Search for the cell housing the specified text and yield its [X, Y] center coordinate. 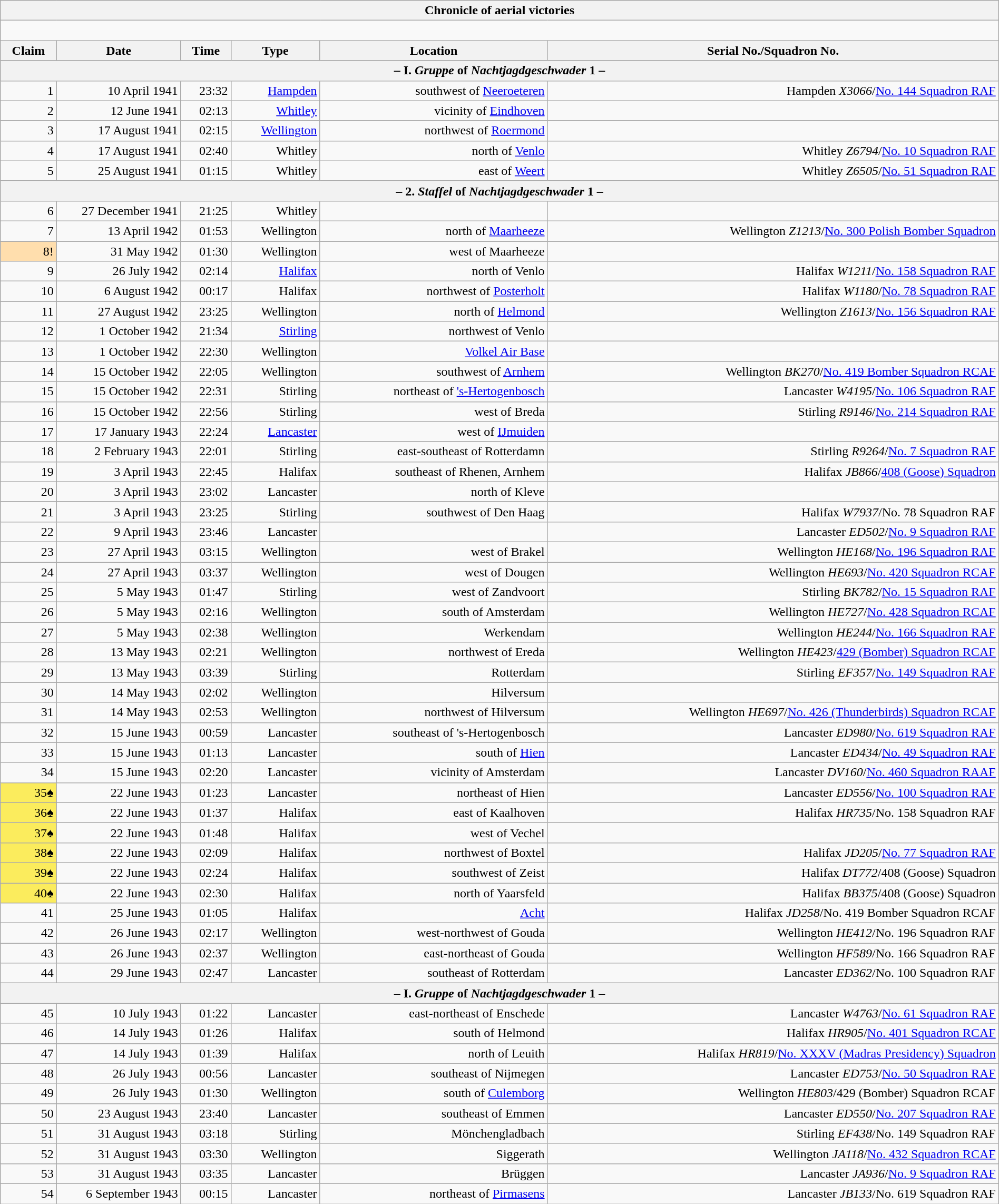
southwest of Den Haag [434, 512]
3 [28, 131]
24 [28, 572]
east of Kaalhoven [434, 813]
25 [28, 592]
21:34 [205, 331]
Wellington BK270/No. 419 Bomber Squadron RCAF [773, 371]
Wellington Z1613/No. 156 Squadron RAF [773, 311]
Halifax JD205/No. 77 Squadron RAF [773, 853]
02:37 [205, 953]
Whitley Z6794/No. 10 Squadron RAF [773, 151]
Date [119, 51]
northeast of Pirmasens [434, 1193]
Wellington HE693/No. 420 Squadron RCAF [773, 572]
03:15 [205, 552]
03:39 [205, 672]
02:02 [205, 692]
west of IJmuiden [434, 432]
Wellington HE423/429 (Bomber) Squadron RCAF [773, 652]
27 August 1942 [119, 311]
Lancaster ED753/No. 50 Squadron RAF [773, 1073]
2 [28, 111]
Wellington HE168/No. 196 Squadron RAF [773, 552]
north of Yaarsfeld [434, 893]
50 [28, 1113]
Lancaster JA936/No. 9 Squadron RAF [773, 1173]
northwest of Venlo [434, 331]
01:15 [205, 171]
Time [205, 51]
14 [28, 371]
23:46 [205, 532]
02:47 [205, 973]
Hilversum [434, 692]
2 February 1943 [119, 452]
Stirling R9264/No. 7 Squadron RAF [773, 452]
47 [28, 1053]
Type [275, 51]
Lancaster ED502/No. 9 Squadron RAF [773, 532]
7 [28, 231]
Lancaster ED550/No. 207 Squadron RAF [773, 1113]
southwest of Neeroeteren [434, 91]
28 [28, 652]
02:13 [205, 111]
Lancaster DV160/No. 460 Squadron RAAF [773, 772]
02:40 [205, 151]
Claim [28, 51]
Lancaster JB133/No. 619 Squadron RAF [773, 1193]
52 [28, 1153]
west of Dougen [434, 572]
01:05 [205, 913]
1 [28, 91]
southeast of Nijmegen [434, 1073]
Wellington HE727/No. 428 Squadron RCAF [773, 612]
Halifax JB866/408 (Goose) Squadron [773, 472]
northwest of Boxtel [434, 853]
00:59 [205, 732]
Mönchengladbach [434, 1133]
Serial No./Squadron No. [773, 51]
northeast of Hien [434, 792]
22:05 [205, 371]
03:30 [205, 1153]
00:15 [205, 1193]
02:30 [205, 893]
west of Zandvoort [434, 592]
02:16 [205, 612]
northeast of 's-Hertogenbosch [434, 391]
5 [28, 171]
39♠ [28, 873]
43 [28, 953]
Wellington HE697/No. 426 (Thunderbirds) Squadron RCAF [773, 712]
Acht [434, 913]
west of Brakel [434, 552]
40♠ [28, 893]
33 [28, 752]
Halifax HR905/No. 401 Squadron RCAF [773, 1033]
02:38 [205, 632]
22:01 [205, 452]
02:20 [205, 772]
13 [28, 351]
22:45 [205, 472]
Stirling EF357/No. 149 Squadron RAF [773, 672]
01:53 [205, 231]
Lancaster W4195/No. 106 Squadron RAF [773, 391]
east-northeast of Gouda [434, 953]
20 [28, 492]
02:15 [205, 131]
29 [28, 672]
Wellington HE244/No. 166 Squadron RAF [773, 632]
southeast of 's-Hertogenbosch [434, 732]
– 2. Staffel of Nachtjagdgeschwader 1 – [500, 191]
north of Leuith [434, 1053]
northwest of Posterholt [434, 291]
southeast of Rhenen, Arnhem [434, 472]
9 [28, 271]
15 [28, 391]
21 [28, 512]
southwest of Arnhem [434, 371]
Halifax HR735/No. 158 Squadron RAF [773, 813]
Halifax JD258/No. 419 Bomber Squadron RCAF [773, 913]
51 [28, 1133]
6 August 1942 [119, 291]
6 [28, 211]
west-northwest of Gouda [434, 933]
north of Kleve [434, 492]
01:22 [205, 1013]
44 [28, 973]
north of Helmond [434, 311]
01:13 [205, 752]
29 June 1943 [119, 973]
37♠ [28, 833]
22:56 [205, 412]
north of Maarheeze [434, 231]
Halifax W1211/No. 158 Squadron RAF [773, 271]
Location [434, 51]
4 [28, 151]
Stirling EF438/No. 149 Squadron RAF [773, 1133]
31 [28, 712]
Wellington HE803/429 (Bomber) Squadron RCAF [773, 1093]
49 [28, 1093]
30 [28, 692]
23 [28, 552]
02:09 [205, 853]
11 [28, 311]
10 July 1943 [119, 1013]
10 [28, 291]
38♠ [28, 853]
Wellington Z1213/No. 300 Polish Bomber Squadron [773, 231]
southeast of Rotterdam [434, 973]
45 [28, 1013]
Brüggen [434, 1173]
Rotterdam [434, 672]
48 [28, 1073]
Lancaster ED980/No. 619 Squadron RAF [773, 732]
23 August 1943 [119, 1113]
26 [28, 612]
26 July 1942 [119, 271]
southwest of Zeist [434, 873]
Volkel Air Base [434, 351]
west of Vechel [434, 833]
42 [28, 933]
22:31 [205, 391]
Lancaster ED556/No. 100 Squadron RAF [773, 792]
vicinity of Eindhoven [434, 111]
8! [28, 251]
northwest of Hilversum [434, 712]
25 June 1943 [119, 913]
Halifax W7937/No. 78 Squadron RAF [773, 512]
01:23 [205, 792]
02:53 [205, 712]
Wellington HF589/No. 166 Squadron RAF [773, 953]
Stirling BK782/No. 15 Squadron RAF [773, 592]
Hampden [275, 91]
03:18 [205, 1133]
east-northeast of Enschede [434, 1013]
23:02 [205, 492]
01:39 [205, 1053]
34 [28, 772]
02:14 [205, 271]
00:17 [205, 291]
east of Weert [434, 171]
vicinity of Amsterdam [434, 772]
west of Breda [434, 412]
03:35 [205, 1173]
22:30 [205, 351]
south of Hien [434, 752]
Stirling R9146/No. 214 Squadron RAF [773, 412]
19 [28, 472]
south of Culemborg [434, 1093]
01:26 [205, 1033]
9 April 1943 [119, 532]
12 June 1941 [119, 111]
south of Amsterdam [434, 612]
01:37 [205, 813]
13 April 1942 [119, 231]
6 September 1943 [119, 1193]
36♠ [28, 813]
Halifax BB375/408 (Goose) Squadron [773, 893]
41 [28, 913]
27 December 1941 [119, 211]
31 May 1942 [119, 251]
27 [28, 632]
Halifax HR819/No. XXXV (Madras Presidency) Squadron [773, 1053]
Wellington JA118/No. 432 Squadron RCAF [773, 1153]
12 [28, 331]
Wellington HE412/No. 196 Squadron RAF [773, 933]
16 [28, 412]
west of Maarheeze [434, 251]
32 [28, 732]
01:47 [205, 592]
53 [28, 1173]
23:32 [205, 91]
18 [28, 452]
Lancaster ED362/No. 100 Squadron RAF [773, 973]
Whitley Z6505/No. 51 Squadron RAF [773, 171]
17 [28, 432]
Chronicle of aerial victories [500, 11]
Werkendam [434, 632]
10 April 1941 [119, 91]
Lancaster ED434/No. 49 Squadron RAF [773, 752]
east-southeast of Rotterdamn [434, 452]
03:37 [205, 572]
Hampden X3066/No. 144 Squadron RAF [773, 91]
54 [28, 1193]
02:24 [205, 873]
02:21 [205, 652]
southeast of Emmen [434, 1113]
Lancaster W4763/No. 61 Squadron RAF [773, 1013]
Siggerath [434, 1153]
46 [28, 1033]
02:17 [205, 933]
23:40 [205, 1113]
01:48 [205, 833]
35♠ [28, 792]
northwest of Roermond [434, 131]
22:24 [205, 432]
south of Helmond [434, 1033]
21:25 [205, 211]
22 [28, 532]
17 January 1943 [119, 432]
Halifax DT772/408 (Goose) Squadron [773, 873]
00:56 [205, 1073]
25 August 1941 [119, 171]
Halifax W1180/No. 78 Squadron RAF [773, 291]
northwest of Ereda [434, 652]
